Provide the (X, Y) coordinate of the cell's center where the given text is located.  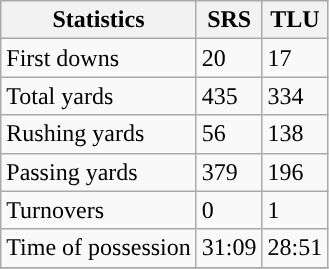
196 (295, 172)
379 (229, 172)
28:51 (295, 248)
435 (229, 96)
Time of possession (99, 248)
Statistics (99, 20)
138 (295, 134)
Rushing yards (99, 134)
31:09 (229, 248)
56 (229, 134)
17 (295, 58)
TLU (295, 20)
1 (295, 210)
0 (229, 210)
Total yards (99, 96)
First downs (99, 58)
334 (295, 96)
Turnovers (99, 210)
SRS (229, 20)
Passing yards (99, 172)
20 (229, 58)
